Extract the (x, y) coordinate from the center of the cell holding the provided text.  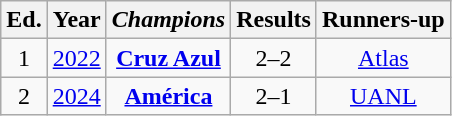
2 (24, 96)
Year (76, 20)
Results (274, 20)
2022 (76, 58)
Champions (168, 20)
UANL (383, 96)
Runners-up (383, 20)
Atlas (383, 58)
2–1 (274, 96)
América (168, 96)
Cruz Azul (168, 58)
2–2 (274, 58)
1 (24, 58)
2024 (76, 96)
Ed. (24, 20)
